Output the (x, y) coordinate of the center of the cell containing the given text.  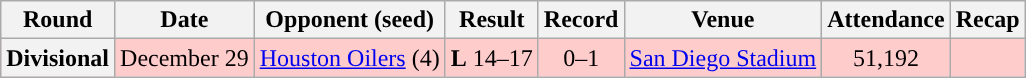
Record (581, 20)
Round (58, 20)
Result (492, 20)
51,192 (886, 58)
San Diego Stadium (723, 58)
December 29 (185, 58)
Date (185, 20)
L 14–17 (492, 58)
Divisional (58, 58)
Venue (723, 20)
0–1 (581, 58)
Houston Oilers (4) (350, 58)
Recap (988, 20)
Attendance (886, 20)
Opponent (seed) (350, 20)
